Return [x, y] of the center of cell containing provided text 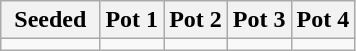
Pot 4 [323, 20]
Pot 3 [259, 20]
Seeded [50, 20]
Pot 1 [132, 20]
Pot 2 [196, 20]
